Determine the [x, y] coordinate at the center of the cell enclosing the given text.  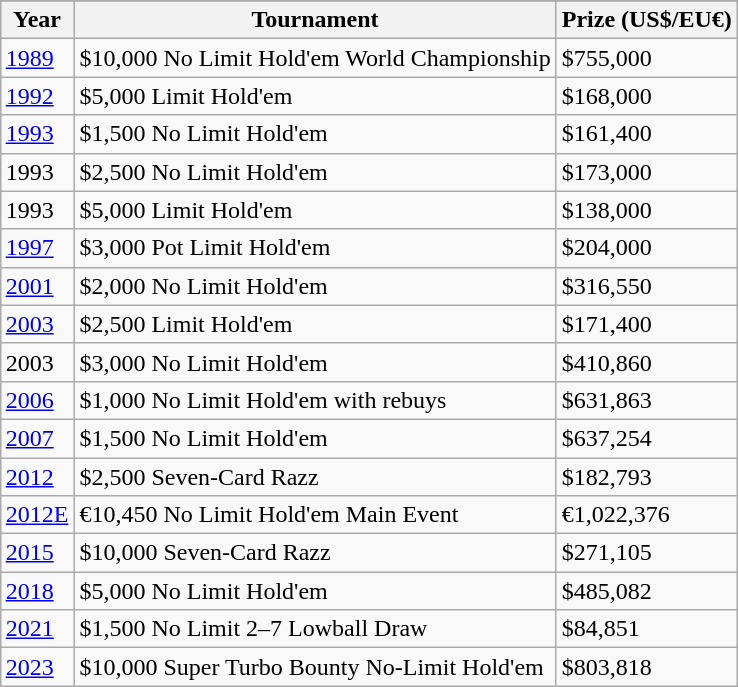
$204,000 [646, 248]
2007 [37, 438]
2021 [37, 629]
$410,860 [646, 362]
Year [37, 20]
$803,818 [646, 667]
€1,022,376 [646, 515]
2012 [37, 477]
2015 [37, 553]
$10,000 Super Turbo Bounty No-Limit Hold'em [315, 667]
€10,450 No Limit Hold'em Main Event [315, 515]
$2,000 No Limit Hold'em [315, 286]
$271,105 [646, 553]
$138,000 [646, 210]
$171,400 [646, 324]
$2,500 No Limit Hold'em [315, 172]
$631,863 [646, 400]
$3,000 No Limit Hold'em [315, 362]
$1,500 No Limit 2–7 Lowball Draw [315, 629]
$182,793 [646, 477]
$2,500 Limit Hold'em [315, 324]
$5,000 No Limit Hold'em [315, 591]
2006 [37, 400]
$10,000 No Limit Hold'em World Championship [315, 58]
$485,082 [646, 591]
$168,000 [646, 96]
Prize (US$/EU€) [646, 20]
1992 [37, 96]
Tournament [315, 20]
1997 [37, 248]
2001 [37, 286]
$2,500 Seven-Card Razz [315, 477]
2012E [37, 515]
1989 [37, 58]
2018 [37, 591]
$10,000 Seven-Card Razz [315, 553]
$1,000 No Limit Hold'em with rebuys [315, 400]
$173,000 [646, 172]
$3,000 Pot Limit Hold'em [315, 248]
$755,000 [646, 58]
2023 [37, 667]
$316,550 [646, 286]
$161,400 [646, 134]
$84,851 [646, 629]
$637,254 [646, 438]
